Determine the [X, Y] coordinate at the center of the cell enclosing the given text.  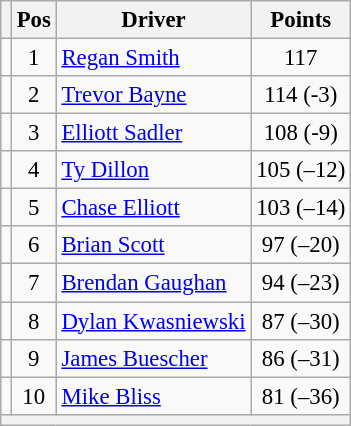
9 [34, 358]
105 (–12) [301, 170]
6 [34, 245]
86 (–31) [301, 358]
10 [34, 396]
8 [34, 321]
Dylan Kwasniewski [154, 321]
4 [34, 170]
James Buescher [154, 358]
Trevor Bayne [154, 95]
Driver [154, 20]
2 [34, 95]
103 (–14) [301, 208]
81 (–36) [301, 396]
94 (–23) [301, 283]
Brendan Gaughan [154, 283]
117 [301, 58]
Mike Bliss [154, 396]
Chase Elliott [154, 208]
97 (–20) [301, 245]
87 (–30) [301, 321]
Regan Smith [154, 58]
Elliott Sadler [154, 133]
114 (-3) [301, 95]
7 [34, 283]
Pos [34, 20]
1 [34, 58]
Ty Dillon [154, 170]
3 [34, 133]
Points [301, 20]
108 (-9) [301, 133]
5 [34, 208]
Brian Scott [154, 245]
